For the text-containing cell, return its midpoint in (x, y) coordinate format. 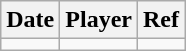
Player (99, 20)
Date (30, 20)
Ref (160, 20)
